Locate the cell with the specified text and output its (X, Y) center coordinate. 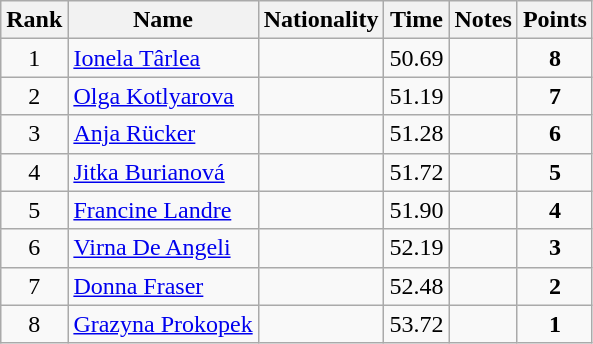
Time (416, 20)
Points (554, 20)
Rank (34, 20)
Donna Fraser (163, 286)
Virna De Angeli (163, 248)
51.90 (416, 210)
51.28 (416, 134)
Nationality (321, 20)
52.48 (416, 286)
Ionela Târlea (163, 58)
Jitka Burianová (163, 172)
Francine Landre (163, 210)
50.69 (416, 58)
52.19 (416, 248)
53.72 (416, 324)
Olga Kotlyarova (163, 96)
Name (163, 20)
Anja Rücker (163, 134)
Notes (483, 20)
51.19 (416, 96)
Grazyna Prokopek (163, 324)
51.72 (416, 172)
